Locate the cell with the specified text and output its (X, Y) center coordinate. 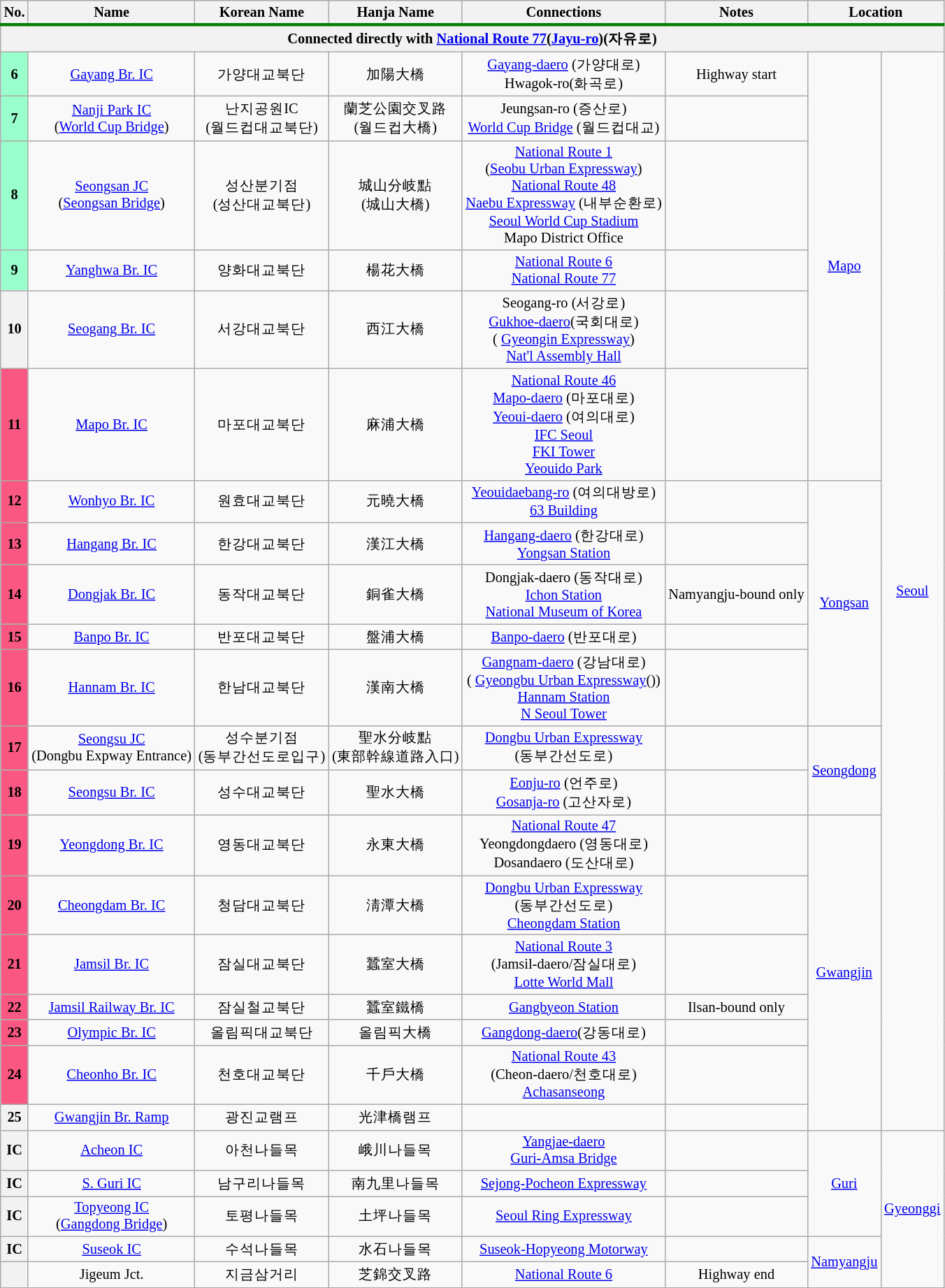
한남대교북단 (261, 688)
Highway end (737, 1275)
25 (15, 1117)
Mapo (844, 266)
18 (15, 793)
반포대교북단 (261, 637)
성수분기점(동부간선도로입구) (261, 748)
麻浦大橋 (396, 424)
8 (15, 196)
Yeouidaebang-ro (여의대방로)63 Building (563, 502)
14 (15, 594)
Jigeum Jct. (111, 1275)
양화대교북단 (261, 270)
24 (15, 1075)
올림픽大橋 (396, 1033)
Gyeonggi (912, 1209)
Olympic Br. IC (111, 1033)
Jamsil Railway Br. IC (111, 1006)
Seongsu Br. IC (111, 793)
Connections (563, 13)
光津橋램프 (396, 1117)
지금삼거리 (261, 1275)
한강대교북단 (261, 544)
Hanja Name (396, 13)
Seogang Br. IC (111, 329)
National Route 6 National Route 77 (563, 270)
23 (15, 1033)
Suseok IC (111, 1250)
元曉大橋 (396, 502)
Banpo Br. IC (111, 637)
Namyangju (844, 1262)
Highway start (737, 74)
Gayang Br. IC (111, 74)
잠실철교북단 (261, 1006)
Dongjak-daero (동작대로)Ichon StationNational Museum of Korea (563, 594)
16 (15, 688)
9 (15, 270)
11 (15, 424)
Nanji Park IC(World Cup Bridge) (111, 118)
동작대교북단 (261, 594)
Wonhyo Br. IC (111, 502)
Name (111, 13)
Jamsil Br. IC (111, 964)
Yongsan (844, 602)
Korean Name (261, 13)
13 (15, 544)
Acheon IC (111, 1150)
난지공원IC(월드컵대교북단) (261, 118)
성산분기점(성산대교북단) (261, 196)
Seongsan JC(Seongsan Bridge) (111, 196)
Mapo Br. IC (111, 424)
원효대교북단 (261, 502)
南九里나들목 (396, 1182)
Dongbu Urban Expressway(동부간선도로) (563, 748)
6 (15, 74)
청담대교북단 (261, 906)
S. Guri IC (111, 1182)
성수대교북단 (261, 793)
Guri (844, 1183)
蠶室鐵橋 (396, 1006)
Eonju-ro (언주로)Gosanja-ro (고산자로) (563, 793)
National Route 1(Seobu Urban Expressway) National Route 48 Naebu Expressway (내부순환로)Seoul World Cup StadiumMapo District Office (563, 196)
Gwangjin (844, 972)
토평나들목 (261, 1216)
22 (15, 1006)
蠶室大橋 (396, 964)
Seongdong (844, 770)
Cheonho Br. IC (111, 1075)
永東大橋 (396, 845)
National Route 47Yeongdongdaero (영동대로)Dosandaero (도산대로) (563, 845)
Hangang Br. IC (111, 544)
千戶大橋 (396, 1075)
수석나들목 (261, 1250)
Seongsu JC(Dongbu Expway Entrance) (111, 748)
Hangang-daero (한강대로)Yongsan Station (563, 544)
蘭芝公園交叉路(월드컵大橋) (396, 118)
Topyeong IC(Gangdong Bridge) (111, 1216)
水石나들목 (396, 1250)
加陽大橋 (396, 74)
National Route 46Mapo-daero (마포대로)Yeoui-daero (여의대로)IFC SeoulFKI TowerYeouido Park (563, 424)
광진교램프 (261, 1117)
12 (15, 502)
No. (15, 13)
서강대교북단 (261, 329)
17 (15, 748)
Notes (737, 13)
銅雀大橋 (396, 594)
영동대교북단 (261, 845)
National Route 43(Cheon-daero/천호대로)Achasanseong (563, 1075)
아천나들목 (261, 1150)
Seogang-ro (서강로) Gukhoe-daero(국회대로)( Gyeongin Expressway)Nat'l Assembly Hall (563, 329)
楊花大橋 (396, 270)
Hannam Br. IC (111, 688)
잠실대교북단 (261, 964)
19 (15, 845)
Cheongdam Br. IC (111, 906)
15 (15, 637)
Gangnam-daero (강남대로)( Gyeongbu Urban Expressway())Hannam StationN Seoul Tower (563, 688)
천호대교북단 (261, 1075)
Gwangjin Br. Ramp (111, 1117)
10 (15, 329)
Jeungsan-ro (증산로)World Cup Bridge (월드컵대교) (563, 118)
7 (15, 118)
National Route 6 (563, 1275)
聖水分岐點(東部幹線道路入口) (396, 748)
Yangjae-daeroGuri-Amsa Bridge (563, 1150)
Yeongdong Br. IC (111, 845)
Ilsan-bound only (737, 1006)
漢南大橋 (396, 688)
聖水大橋 (396, 793)
Suseok-Hopyeong Motorway (563, 1250)
Location (875, 13)
土坪나들목 (396, 1216)
城山分岐點(城山大橋) (396, 196)
올림픽대교북단 (261, 1033)
Namyangju-bound only (737, 594)
Gangbyeon Station (563, 1006)
Yanghwa Br. IC (111, 270)
National Route 3(Jamsil-daero/잠실대로)Lotte World Mall (563, 964)
Seoul (912, 591)
Banpo-daero (반포대로) (563, 637)
21 (15, 964)
Dongbu Urban Expressway(동부간선도로)Cheongdam Station (563, 906)
盤浦大橋 (396, 637)
20 (15, 906)
西江大橋 (396, 329)
남구리나들목 (261, 1182)
漢江大橋 (396, 544)
가양대교북단 (261, 74)
Seoul Ring Expressway (563, 1216)
Gayang-daero (가양대로)Hwagok-ro(화곡로) (563, 74)
芝錦交叉路 (396, 1275)
Connected directly with National Route 77(Jayu-ro)(자유로) (473, 38)
Gangdong-daero(강동대로) (563, 1033)
Dongjak Br. IC (111, 594)
峨川나들목 (396, 1150)
Sejong-Pocheon Expressway (563, 1182)
淸潭大橋 (396, 906)
마포대교북단 (261, 424)
